Return [x, y] of the center of cell containing provided text 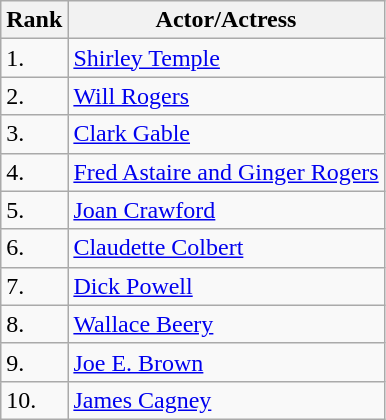
9. [34, 362]
10. [34, 400]
Joan Crawford [226, 210]
James Cagney [226, 400]
Rank [34, 20]
Dick Powell [226, 286]
Fred Astaire and Ginger Rogers [226, 172]
6. [34, 248]
3. [34, 134]
2. [34, 96]
Clark Gable [226, 134]
5. [34, 210]
4. [34, 172]
Claudette Colbert [226, 248]
Shirley Temple [226, 58]
1. [34, 58]
8. [34, 324]
7. [34, 286]
Joe E. Brown [226, 362]
Wallace Beery [226, 324]
Will Rogers [226, 96]
Actor/Actress [226, 20]
